Scan for the cell matching the given text and deliver its [X, Y] coordinate at center. 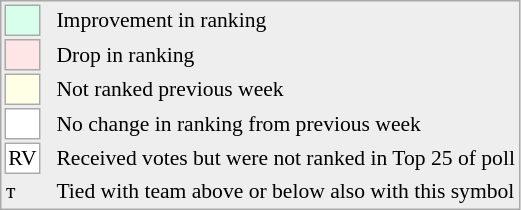
Improvement in ranking [286, 20]
Tied with team above or below also with this symbol [286, 191]
No change in ranking from previous week [286, 124]
Received votes but were not ranked in Top 25 of poll [286, 158]
Not ranked previous week [286, 90]
RV [22, 158]
т [22, 191]
Drop in ranking [286, 55]
